Find where the given text appears and provide that cell's center as (X, Y) coordinate. 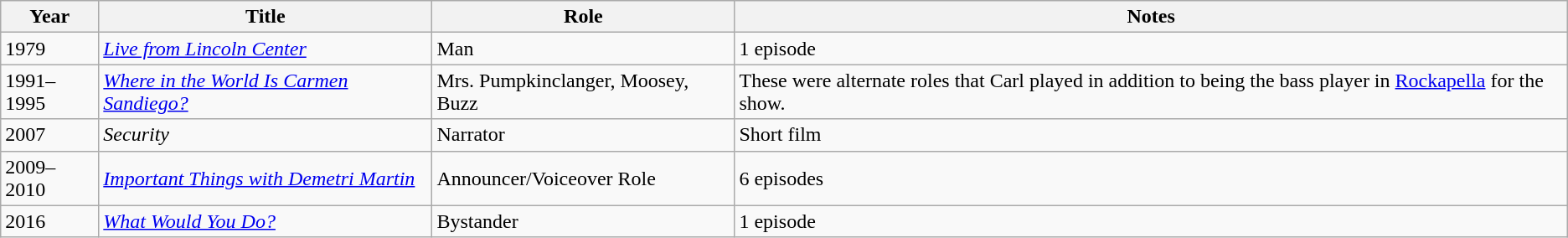
Security (266, 135)
Mrs. Pumpkinclanger, Moosey, Buzz (583, 92)
1979 (50, 49)
2007 (50, 135)
Year (50, 17)
Short film (1151, 135)
Important Things with Demetri Martin (266, 178)
Narrator (583, 135)
Role (583, 17)
1991–1995 (50, 92)
Man (583, 49)
2016 (50, 221)
What Would You Do? (266, 221)
Where in the World Is Carmen Sandiego? (266, 92)
Title (266, 17)
2009–2010 (50, 178)
6 episodes (1151, 178)
Live from Lincoln Center (266, 49)
Bystander (583, 221)
Notes (1151, 17)
These were alternate roles that Carl played in addition to being the bass player in Rockapella for the show. (1151, 92)
Announcer/Voiceover Role (583, 178)
